From the cell containing the given text, extract its center point as (x, y) coordinate. 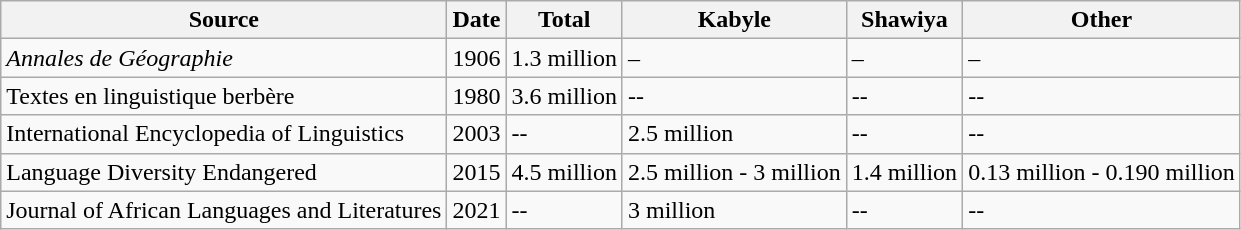
3.6 million (564, 96)
Annales de Géographie (224, 58)
Shawiya (904, 20)
2003 (476, 134)
Other (1102, 20)
Source (224, 20)
4.5 million (564, 172)
Textes en linguistique berbère (224, 96)
1906 (476, 58)
Journal of African Languages and Literatures (224, 210)
1.4 million (904, 172)
Total (564, 20)
Date (476, 20)
1980 (476, 96)
Kabyle (734, 20)
2.5 million (734, 134)
Language Diversity Endangered (224, 172)
2.5 million - 3 million (734, 172)
3 million (734, 210)
0.13 million - 0.190 million (1102, 172)
International Encyclopedia of Linguistics (224, 134)
2021 (476, 210)
2015 (476, 172)
1.3 million (564, 58)
